Locate the cell with the specified text and output its (X, Y) center coordinate. 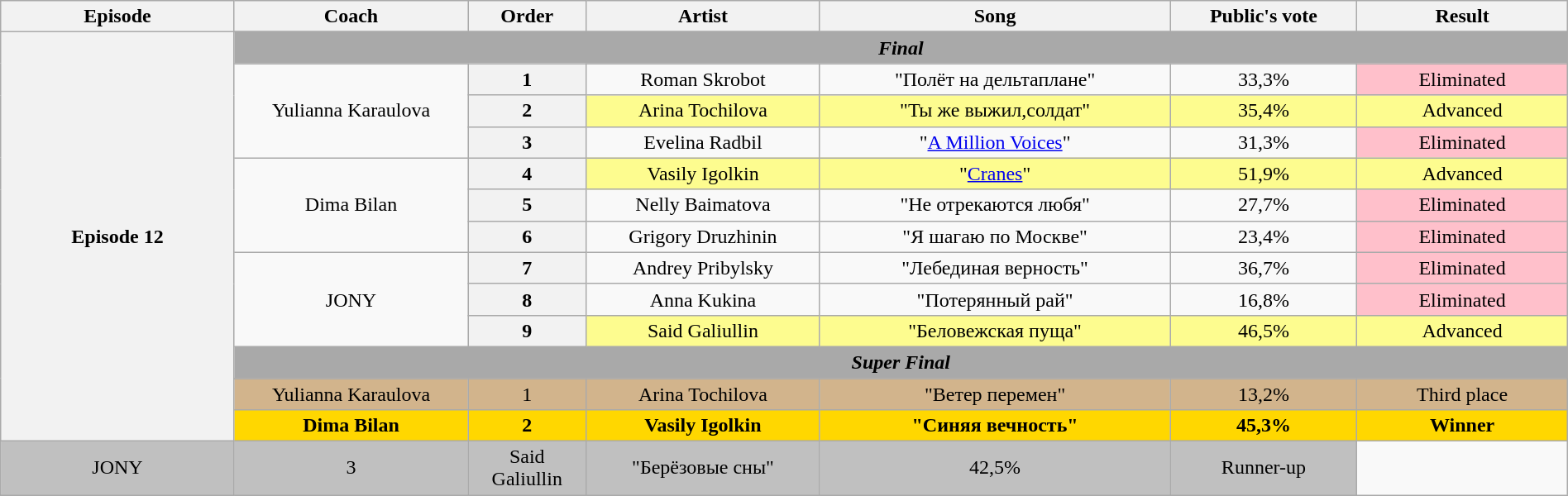
"Я шагаю по Москве" (995, 236)
Artist (703, 17)
16,8% (1264, 299)
"Беловежская пуща" (995, 331)
Order (528, 17)
Song (995, 17)
Roman Skrobot (703, 79)
Anna Kukina (703, 299)
Third place (1462, 394)
"Не отрекаются любя" (995, 205)
35,4% (1264, 111)
Final (901, 48)
Nelly Baimatova (703, 205)
Result (1462, 17)
45,3% (1264, 426)
Coach (351, 17)
42,5% (995, 468)
4 (528, 174)
5 (528, 205)
6 (528, 236)
"Лебединая верность" (995, 268)
"Cranes" (995, 174)
"Синяя вечность" (995, 426)
Winner (1462, 426)
Andrey Pribylsky (703, 268)
"Берёзовые сны" (703, 468)
Public's vote (1264, 17)
23,4% (1264, 236)
27,7% (1264, 205)
"Ты же выжил,солдат" (995, 111)
Episode (117, 17)
51,9% (1264, 174)
8 (528, 299)
"Потерянный рай" (995, 299)
"A Million Voices" (995, 142)
9 (528, 331)
7 (528, 268)
46,5% (1264, 331)
Episode 12 (117, 236)
Evelina Radbil (703, 142)
Runner-up (1264, 468)
Super Final (901, 362)
13,2% (1264, 394)
Grigory Druzhinin (703, 236)
31,3% (1264, 142)
33,3% (1264, 79)
"Полёт на дельтаплане" (995, 79)
"Ветер перемен" (995, 394)
36,7% (1264, 268)
